Determine the (X, Y) coordinate at the center of the cell enclosing the given text.  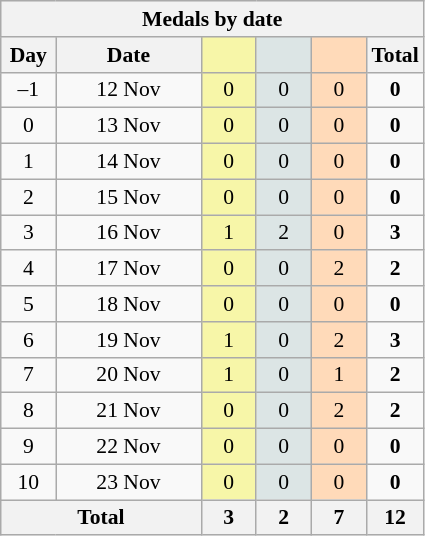
Medals by date (212, 19)
15 Nov (128, 197)
4 (28, 269)
22 Nov (128, 447)
Date (128, 55)
16 Nov (128, 233)
5 (28, 304)
–1 (28, 90)
9 (28, 447)
19 Nov (128, 340)
8 (28, 411)
12 Nov (128, 90)
23 Nov (128, 482)
18 Nov (128, 304)
14 Nov (128, 162)
6 (28, 340)
10 (28, 482)
20 Nov (128, 375)
21 Nov (128, 411)
17 Nov (128, 269)
13 Nov (128, 126)
12 (394, 518)
Day (28, 55)
